Output the (X, Y) coordinate of the center of the cell containing the given text.  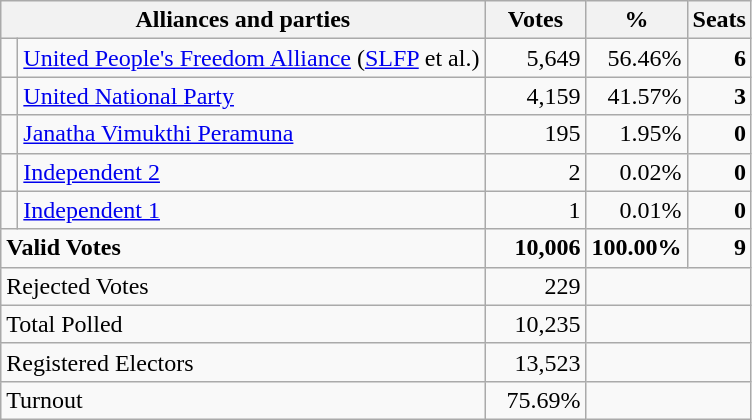
Votes (536, 20)
100.00% (636, 248)
10,235 (536, 324)
United People's Freedom Alliance (SLFP et al.) (252, 58)
10,006 (536, 248)
0.02% (636, 172)
3 (719, 96)
Valid Votes (243, 248)
Rejected Votes (243, 286)
2 (536, 172)
5,649 (536, 58)
0.01% (636, 210)
Independent 2 (252, 172)
56.46% (636, 58)
41.57% (636, 96)
Registered Electors (243, 362)
9 (719, 248)
Janatha Vimukthi Peramuna (252, 134)
1.95% (636, 134)
6 (719, 58)
13,523 (536, 362)
% (636, 20)
Seats (719, 20)
75.69% (536, 400)
Independent 1 (252, 210)
4,159 (536, 96)
Alliances and parties (243, 20)
United National Party (252, 96)
229 (536, 286)
Total Polled (243, 324)
Turnout (243, 400)
195 (536, 134)
1 (536, 210)
